Provide the (x, y) coordinate of the cell's center where the given text is located.  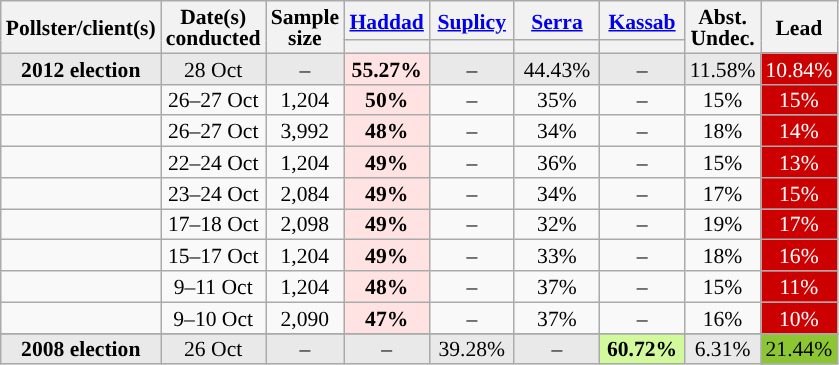
22–24 Oct (214, 162)
39.28% (472, 348)
2012 election (81, 68)
60.72% (642, 348)
2,084 (305, 194)
10.84% (798, 68)
50% (386, 100)
2,098 (305, 224)
28 Oct (214, 68)
6.31% (723, 348)
3,992 (305, 132)
47% (386, 318)
44.43% (556, 68)
13% (798, 162)
2008 election (81, 348)
2,090 (305, 318)
Suplicy (472, 20)
9–11 Oct (214, 286)
9–10 Oct (214, 318)
14% (798, 132)
Samplesize (305, 27)
Lead (798, 27)
55.27% (386, 68)
Haddad (386, 20)
Date(s)conducted (214, 27)
15–17 Oct (214, 256)
Serra (556, 20)
17–18 Oct (214, 224)
33% (556, 256)
10% (798, 318)
Pollster/client(s) (81, 27)
36% (556, 162)
35% (556, 100)
11% (798, 286)
26 Oct (214, 348)
19% (723, 224)
Kassab (642, 20)
11.58% (723, 68)
Abst.Undec. (723, 27)
21.44% (798, 348)
23–24 Oct (214, 194)
32% (556, 224)
